For the text-containing cell, return its midpoint in [x, y] coordinate format. 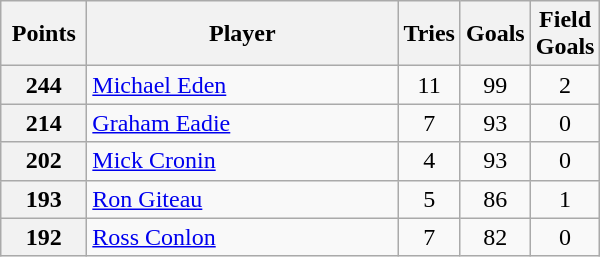
244 [44, 85]
193 [44, 199]
Player [242, 34]
Michael Eden [242, 85]
Mick Cronin [242, 161]
Tries [430, 34]
Ross Conlon [242, 237]
1 [565, 199]
99 [495, 85]
Goals [495, 34]
5 [430, 199]
4 [430, 161]
Points [44, 34]
Graham Eadie [242, 123]
Field Goals [565, 34]
Ron Giteau [242, 199]
192 [44, 237]
11 [430, 85]
86 [495, 199]
202 [44, 161]
2 [565, 85]
214 [44, 123]
82 [495, 237]
